Identify which cell holds the provided text, then report its (x, y) central coordinate. 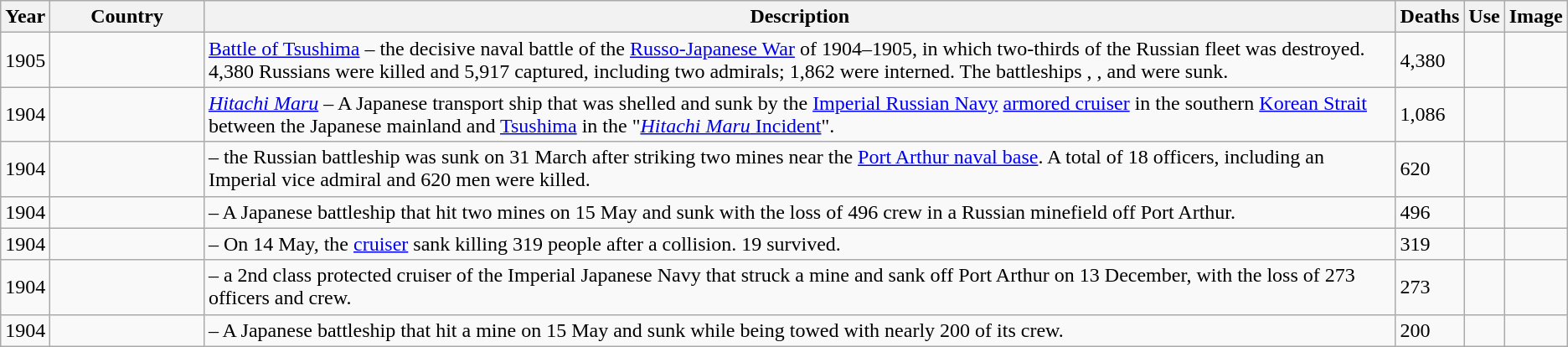
1,086 (1430, 114)
Image (1536, 17)
200 (1430, 330)
Use (1484, 17)
Deaths (1430, 17)
Description (799, 17)
Year (25, 17)
319 (1430, 244)
620 (1430, 169)
Country (127, 17)
273 (1430, 287)
1905 (25, 60)
– A Japanese battleship that hit two mines on 15 May and sunk with the loss of 496 crew in a Russian minefield off Port Arthur. (799, 212)
– A Japanese battleship that hit a mine on 15 May and sunk while being towed with nearly 200 of its crew. (799, 330)
4,380 (1430, 60)
496 (1430, 212)
– On 14 May, the cruiser sank killing 319 people after a collision. 19 survived. (799, 244)
